Identify which cell holds the provided text, then report its (X, Y) central coordinate. 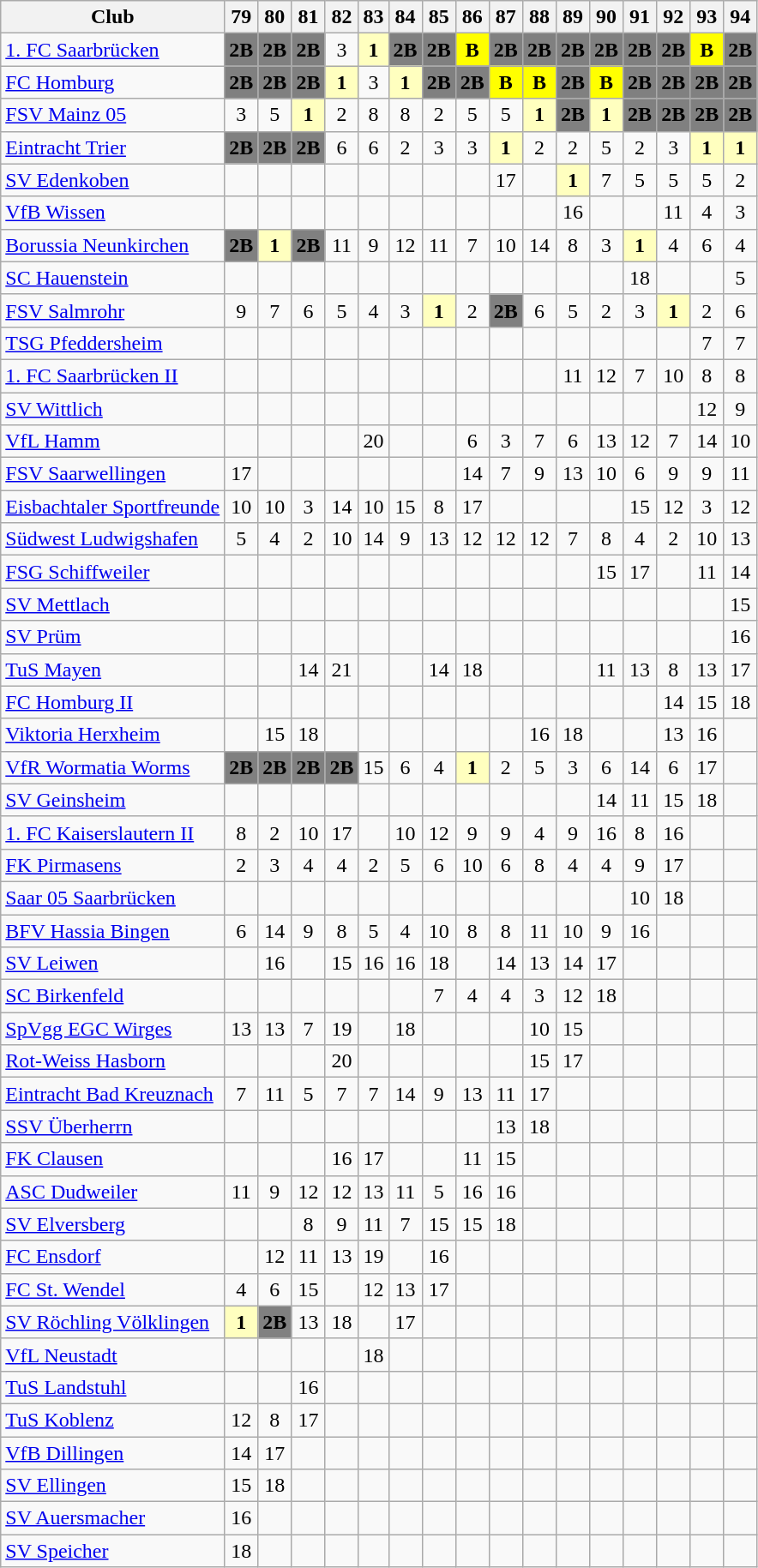
FSV Salmrohr (113, 310)
Borussia Neunkirchen (113, 245)
VfL Neustadt (113, 1355)
91 (640, 17)
93 (707, 17)
84 (405, 17)
VfB Dillingen (113, 1453)
TuS Landstuhl (113, 1387)
90 (605, 17)
Südwest Ludwigshafen (113, 539)
88 (538, 17)
83 (374, 17)
Club (113, 17)
Eintracht Bad Kreuznach (113, 1094)
SpVgg EGC Wirges (113, 1029)
BFV Hassia Bingen (113, 930)
1. FC Saarbrücken II (113, 375)
VfL Hamm (113, 442)
FC Homburg II (113, 702)
FSV Saarwellingen (113, 474)
SV Speicher (113, 1551)
1. FC Kaiserslautern II (113, 832)
Rot-Weiss Hasborn (113, 1061)
86 (472, 17)
FC Homburg (113, 82)
FC St. Wendel (113, 1289)
SV Ellingen (113, 1486)
80 (274, 17)
87 (506, 17)
SC Birkenfeld (113, 996)
SV Mettlach (113, 604)
Eisbachtaler Sportfreunde (113, 507)
FK Clausen (113, 1159)
81 (309, 17)
1. FC Saarbrücken (113, 50)
ASC Dudweiler (113, 1192)
FSG Schiffweiler (113, 572)
SV Edenkoben (113, 180)
79 (242, 17)
TuS Koblenz (113, 1420)
SV Röchling Völklingen (113, 1322)
21 (341, 670)
TSG Pfeddersheim (113, 343)
SC Hauenstein (113, 278)
92 (674, 17)
SV Geinsheim (113, 800)
89 (573, 17)
82 (341, 17)
FC Ensdorf (113, 1257)
VfB Wissen (113, 213)
Eintracht Trier (113, 147)
SV Auersmacher (113, 1518)
94 (741, 17)
TuS Mayen (113, 670)
FK Pirmasens (113, 865)
VfR Wormatia Worms (113, 767)
SV Wittlich (113, 409)
Viktoria Herxheim (113, 735)
85 (439, 17)
SSV Überherrn (113, 1126)
SV Leiwen (113, 964)
Saar 05 Saarbrücken (113, 898)
SV Elversberg (113, 1224)
SV Prüm (113, 637)
FSV Mainz 05 (113, 115)
